Find where the given text appears and provide that cell's center as [X, Y] coordinate. 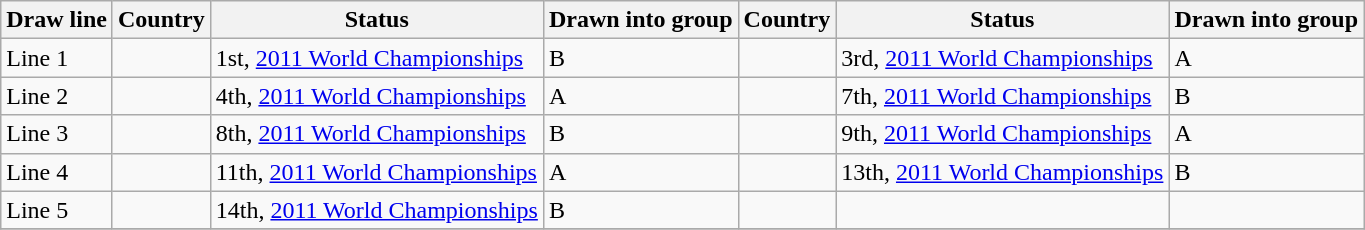
Draw line [57, 20]
1st, 2011 World Championships [376, 58]
13th, 2011 World Championships [1002, 172]
8th, 2011 World Championships [376, 134]
Line 2 [57, 96]
7th, 2011 World Championships [1002, 96]
4th, 2011 World Championships [376, 96]
Line 5 [57, 210]
Line 1 [57, 58]
14th, 2011 World Championships [376, 210]
Line 3 [57, 134]
11th, 2011 World Championships [376, 172]
3rd, 2011 World Championships [1002, 58]
9th, 2011 World Championships [1002, 134]
Line 4 [57, 172]
